Search for the cell housing the specified text and yield its [x, y] center coordinate. 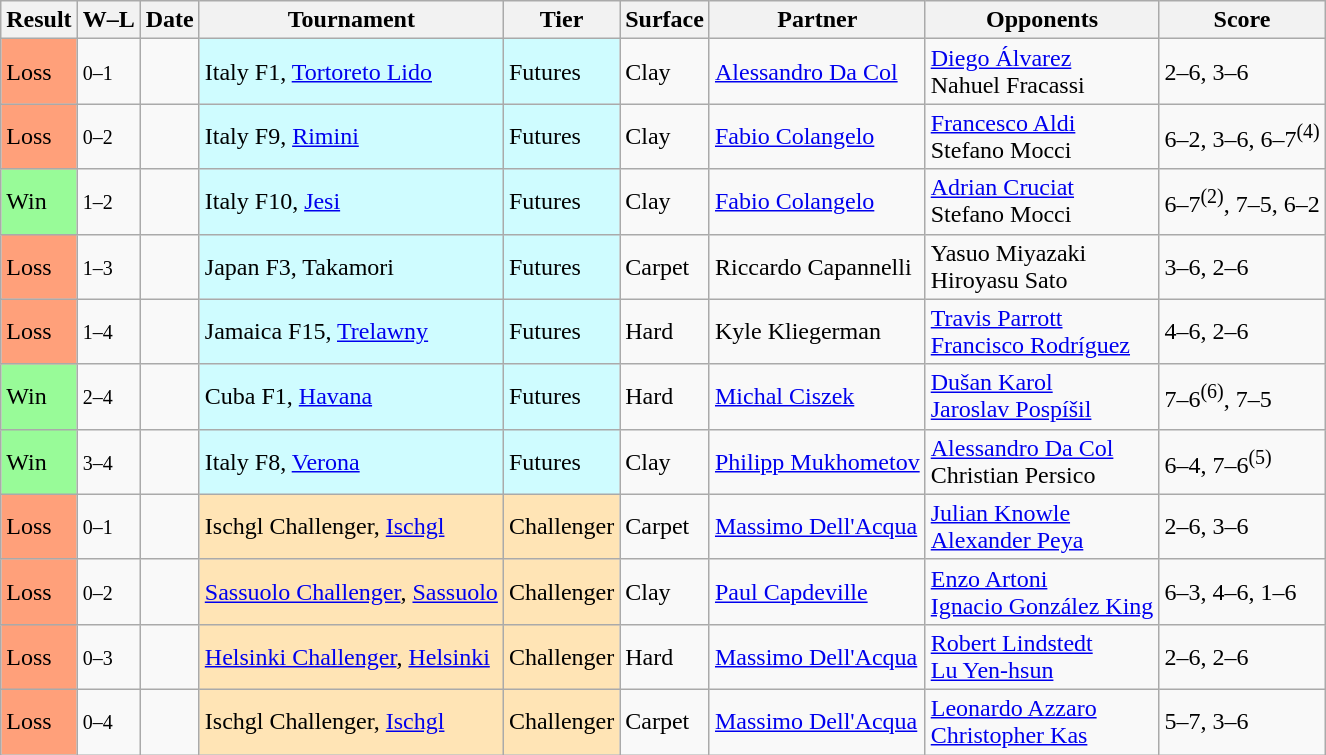
4–6, 2–6 [1242, 332]
Robert Lindstedt Lu Yen-hsun [1042, 656]
0–4 [108, 722]
Julian Knowle Alexander Peya [1042, 526]
Francesco Aldi Stefano Mocci [1042, 136]
2–6, 2–6 [1242, 656]
Tournament [351, 20]
Travis Parrott Francisco Rodríguez [1042, 332]
Enzo Artoni Ignacio González King [1042, 592]
Adrian Cruciat Stefano Mocci [1042, 202]
1–2 [108, 202]
Dušan Karol Jaroslav Pospíšil [1042, 396]
6–2, 3–6, 6–7(4) [1242, 136]
Japan F3, Takamori [351, 266]
6–7(2), 7–5, 6–2 [1242, 202]
5–7, 3–6 [1242, 722]
Italy F10, Jesi [351, 202]
Italy F9, Rimini [351, 136]
1–3 [108, 266]
Sassuolo Challenger, Sassuolo [351, 592]
0–3 [108, 656]
Alessandro Da Col [817, 72]
2–4 [108, 396]
Italy F1, Tortoreto Lido [351, 72]
6–3, 4–6, 1–6 [1242, 592]
W–L [108, 20]
3–6, 2–6 [1242, 266]
Alessandro Da Col Christian Persico [1042, 462]
Yasuo Miyazaki Hiroyasu Sato [1042, 266]
Italy F8, Verona [351, 462]
Cuba F1, Havana [351, 396]
Partner [817, 20]
Riccardo Capannelli [817, 266]
Jamaica F15, Trelawny [351, 332]
3–4 [108, 462]
Opponents [1042, 20]
Philipp Mukhometov [817, 462]
Kyle Kliegerman [817, 332]
Michal Ciszek [817, 396]
Helsinki Challenger, Helsinki [351, 656]
Score [1242, 20]
Tier [561, 20]
Result [39, 20]
Paul Capdeville [817, 592]
1–4 [108, 332]
7–6(6), 7–5 [1242, 396]
6–4, 7–6(5) [1242, 462]
Date [170, 20]
Leonardo Azzaro Christopher Kas [1042, 722]
Diego Álvarez Nahuel Fracassi [1042, 72]
Surface [665, 20]
